Output the (x, y) coordinate of the center of the cell containing the given text.  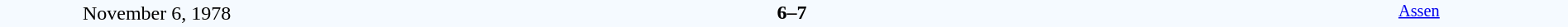
November 6, 1978 (157, 13)
Assen (1419, 13)
6–7 (791, 12)
